Return [x, y] of the center of cell containing provided text 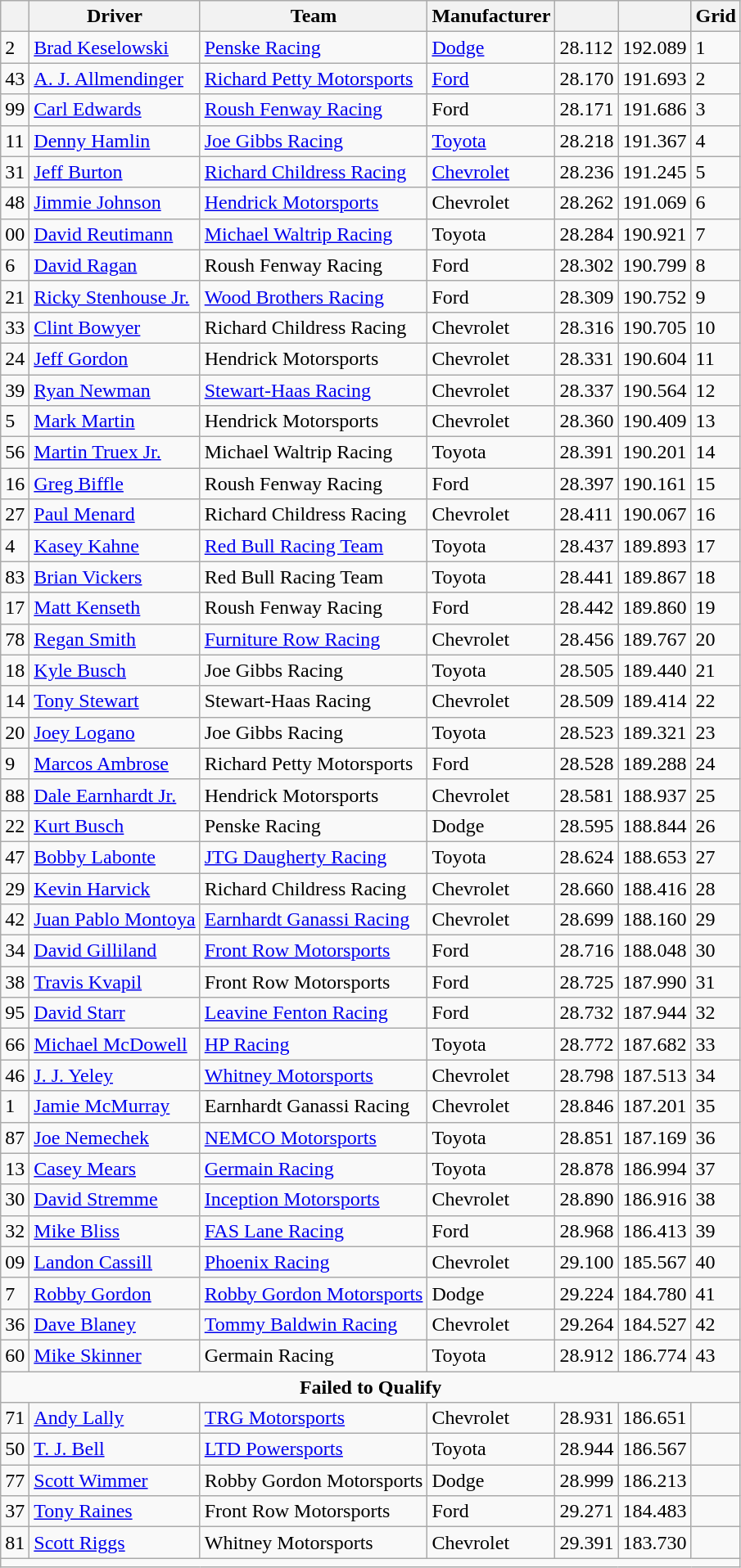
28.441 [586, 577]
Furniture Row Racing [314, 639]
Michael McDowell [115, 1044]
Andy Lally [115, 1418]
JTG Daugherty Racing [314, 857]
188.937 [655, 795]
28.732 [586, 1013]
09 [15, 1262]
Team [314, 16]
186.413 [655, 1231]
188.653 [655, 857]
28.331 [586, 358]
Bobby Labonte [115, 857]
40 [716, 1262]
Driver [115, 16]
28.170 [586, 79]
Tommy Baldwin Racing [314, 1324]
189.288 [655, 764]
T. J. Bell [115, 1449]
Wood Brothers Racing [314, 296]
Mike Bliss [115, 1231]
87 [15, 1138]
191.367 [655, 141]
189.860 [655, 608]
25 [716, 795]
Phoenix Racing [314, 1262]
Ryan Newman [115, 390]
J. J. Yeley [115, 1075]
47 [15, 857]
35 [716, 1106]
184.527 [655, 1324]
28.437 [586, 546]
LTD Powersports [314, 1449]
A. J. Allmendinger [115, 79]
60 [15, 1355]
189.867 [655, 577]
28.523 [586, 732]
Dale Earnhardt Jr. [115, 795]
FAS Lane Racing [314, 1231]
28.397 [586, 484]
88 [15, 795]
28.595 [586, 826]
28.660 [586, 888]
95 [15, 1013]
189.321 [655, 732]
Grid [716, 16]
Paul Menard [115, 515]
Kasey Kahne [115, 546]
28.337 [586, 390]
David Ragan [115, 265]
190.409 [655, 421]
Casey Mears [115, 1169]
Tony Stewart [115, 701]
187.990 [655, 982]
66 [15, 1044]
15 [716, 484]
191.693 [655, 79]
190.604 [655, 358]
Joey Logano [115, 732]
Mark Martin [115, 421]
50 [15, 1449]
190.201 [655, 453]
186.567 [655, 1449]
Ricky Stenhouse Jr. [115, 296]
Leavine Fenton Racing [314, 1013]
Jeff Gordon [115, 358]
186.774 [655, 1355]
28.716 [586, 951]
28.890 [586, 1200]
192.089 [655, 47]
3 [716, 110]
28.262 [586, 203]
Juan Pablo Montoya [115, 920]
188.160 [655, 920]
28.624 [586, 857]
191.245 [655, 172]
28.798 [586, 1075]
28.316 [586, 327]
28.360 [586, 421]
187.513 [655, 1075]
28.218 [586, 141]
190.799 [655, 265]
Regan Smith [115, 639]
28.505 [586, 670]
00 [15, 234]
28.772 [586, 1044]
Marcos Ambrose [115, 764]
81 [15, 1543]
190.752 [655, 296]
Robby Gordon [115, 1293]
28.581 [586, 795]
186.213 [655, 1480]
185.567 [655, 1262]
12 [716, 390]
191.686 [655, 110]
Scott Wimmer [115, 1480]
Martin Truex Jr. [115, 453]
David Starr [115, 1013]
28.878 [586, 1169]
Greg Biffle [115, 484]
190.564 [655, 390]
Kurt Busch [115, 826]
Manufacturer [491, 16]
189.414 [655, 701]
190.921 [655, 234]
28.912 [586, 1355]
29.264 [586, 1324]
28.944 [586, 1449]
28.171 [586, 110]
Inception Motorsports [314, 1200]
Failed to Qualify [371, 1387]
190.705 [655, 327]
48 [15, 203]
Matt Kenseth [115, 608]
186.994 [655, 1169]
188.416 [655, 888]
187.944 [655, 1013]
190.067 [655, 515]
187.682 [655, 1044]
28.725 [586, 982]
Brad Keselowski [115, 47]
David Stremme [115, 1200]
189.440 [655, 670]
83 [15, 577]
28.309 [586, 296]
186.651 [655, 1418]
28.442 [586, 608]
183.730 [655, 1543]
29.391 [586, 1543]
28.699 [586, 920]
77 [15, 1480]
188.048 [655, 951]
10 [716, 327]
28.112 [586, 47]
Kyle Busch [115, 670]
Mike Skinner [115, 1355]
184.780 [655, 1293]
28.851 [586, 1138]
28.968 [586, 1231]
28.509 [586, 701]
190.161 [655, 484]
Scott Riggs [115, 1543]
19 [716, 608]
Jamie McMurray [115, 1106]
28.302 [586, 265]
188.844 [655, 826]
28.391 [586, 453]
71 [15, 1418]
28.846 [586, 1106]
99 [15, 110]
David Gilliland [115, 951]
28.284 [586, 234]
23 [716, 732]
28 [716, 888]
29.271 [586, 1512]
Joe Nemechek [115, 1138]
28.456 [586, 639]
Denny Hamlin [115, 141]
28.528 [586, 764]
David Reutimann [115, 234]
78 [15, 639]
Clint Bowyer [115, 327]
191.069 [655, 203]
Carl Edwards [115, 110]
Kevin Harvick [115, 888]
Travis Kvapil [115, 982]
Jimmie Johnson [115, 203]
28.411 [586, 515]
HP Racing [314, 1044]
187.169 [655, 1138]
Brian Vickers [115, 577]
26 [716, 826]
28.236 [586, 172]
41 [716, 1293]
189.767 [655, 639]
56 [15, 453]
187.201 [655, 1106]
Jeff Burton [115, 172]
Tony Raines [115, 1512]
28.931 [586, 1418]
8 [716, 265]
186.916 [655, 1200]
28.999 [586, 1480]
Dave Blaney [115, 1324]
NEMCO Motorsports [314, 1138]
Landon Cassill [115, 1262]
29.224 [586, 1293]
46 [15, 1075]
TRG Motorsports [314, 1418]
189.893 [655, 546]
184.483 [655, 1512]
29.100 [586, 1262]
